Determine the [x, y] coordinate at the center of the cell enclosing the given text.  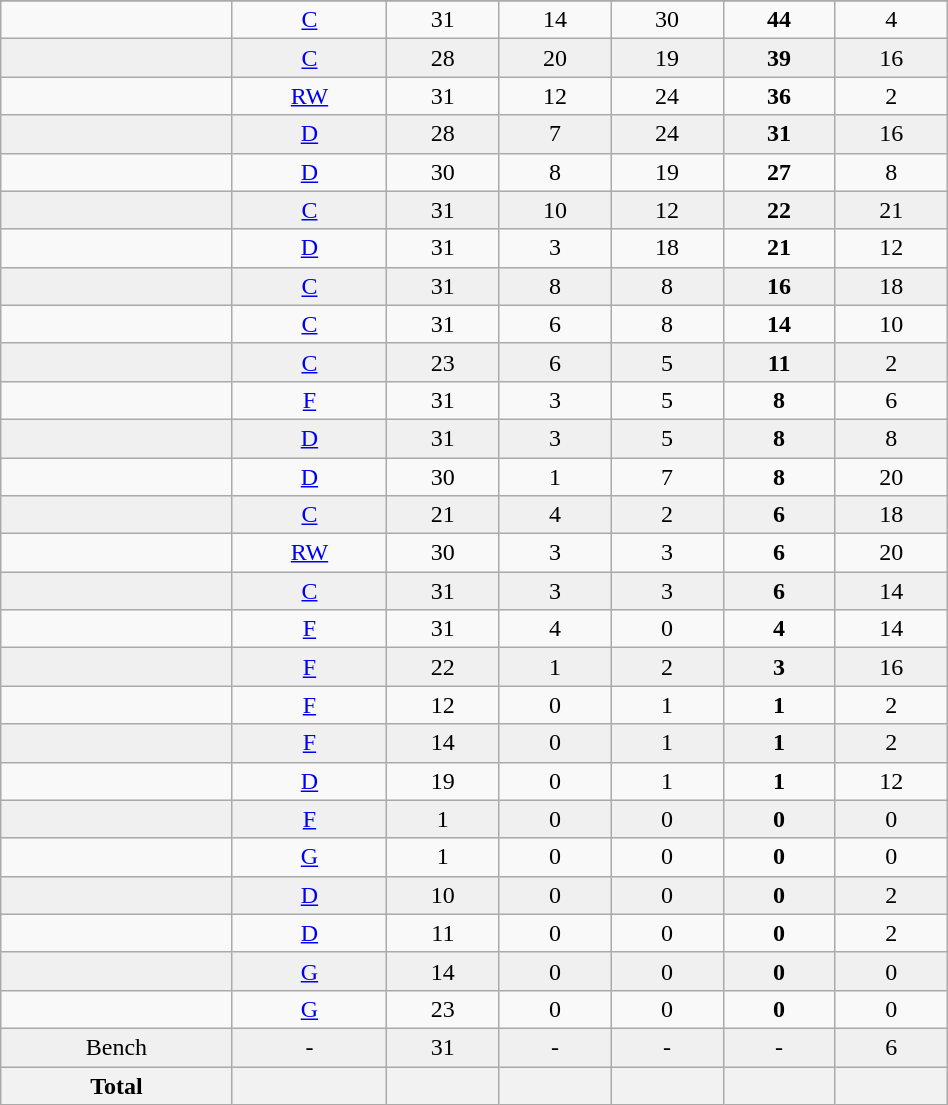
39 [779, 58]
36 [779, 96]
Bench [116, 1047]
Total [116, 1085]
44 [779, 20]
27 [779, 172]
